Provide the [x, y] coordinate of the cell's center where the given text is located.  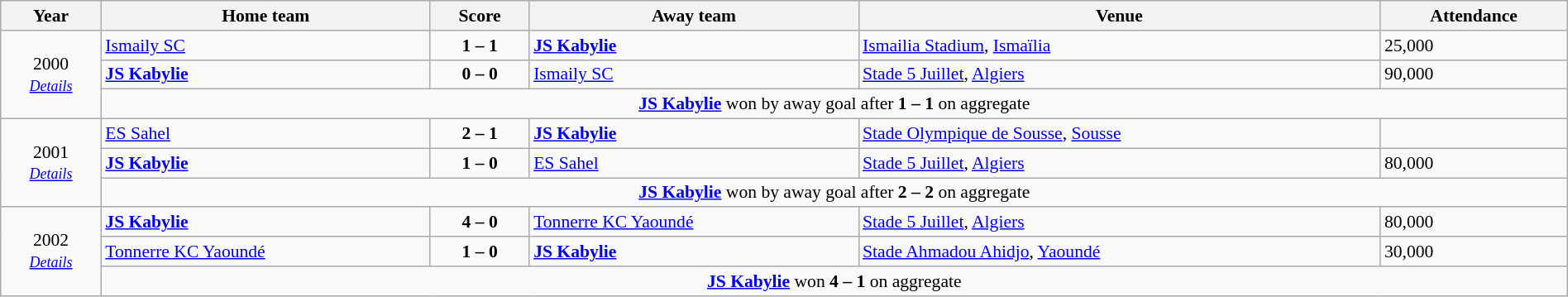
2 – 1 [480, 134]
90,000 [1474, 74]
Away team [694, 16]
2002Details [51, 251]
1 – 1 [480, 46]
Venue [1120, 16]
Ismailia Stadium, Ismaïlia [1120, 46]
Stade Ahmadou Ahidjo, Yaoundé [1120, 251]
0 – 0 [480, 74]
Stade Olympique de Sousse, Sousse [1120, 134]
25,000 [1474, 46]
JS Kabylie won by away goal after 2 – 2 on aggregate [834, 193]
Attendance [1474, 16]
4 – 0 [480, 223]
Score [480, 16]
2001Details [51, 164]
JS Kabylie won 4 – 1 on aggregate [834, 281]
Year [51, 16]
Home team [265, 16]
30,000 [1474, 251]
2000Details [51, 74]
JS Kabylie won by away goal after 1 – 1 on aggregate [834, 104]
